For the text-containing cell, return its midpoint in [x, y] coordinate format. 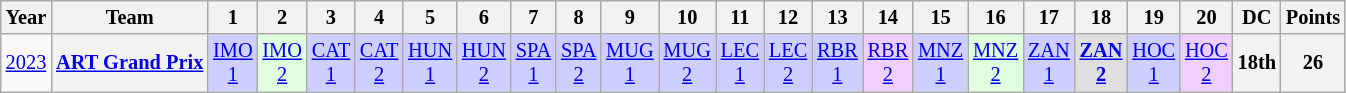
6 [484, 17]
Points [1313, 17]
Team [130, 17]
LEC2 [788, 63]
RBR2 [888, 63]
14 [888, 17]
MUG2 [688, 63]
ZAN1 [1049, 63]
MNZ2 [996, 63]
7 [534, 17]
11 [740, 17]
3 [331, 17]
HUN2 [484, 63]
10 [688, 17]
4 [379, 17]
IMO2 [282, 63]
ART Grand Prix [130, 63]
1 [232, 17]
Year [26, 17]
2 [282, 17]
9 [630, 17]
RBR1 [837, 63]
ZAN2 [1102, 63]
IMO1 [232, 63]
5 [430, 17]
DC [1257, 17]
SPA1 [534, 63]
HOC1 [1154, 63]
15 [940, 17]
SPA2 [578, 63]
20 [1206, 17]
CAT1 [331, 63]
HOC2 [1206, 63]
MUG1 [630, 63]
LEC1 [740, 63]
18th [1257, 63]
13 [837, 17]
18 [1102, 17]
CAT2 [379, 63]
19 [1154, 17]
12 [788, 17]
HUN1 [430, 63]
26 [1313, 63]
MNZ1 [940, 63]
17 [1049, 17]
2023 [26, 63]
8 [578, 17]
16 [996, 17]
